Return the [X, Y] coordinate for the center point of the cell that contains the specified text.  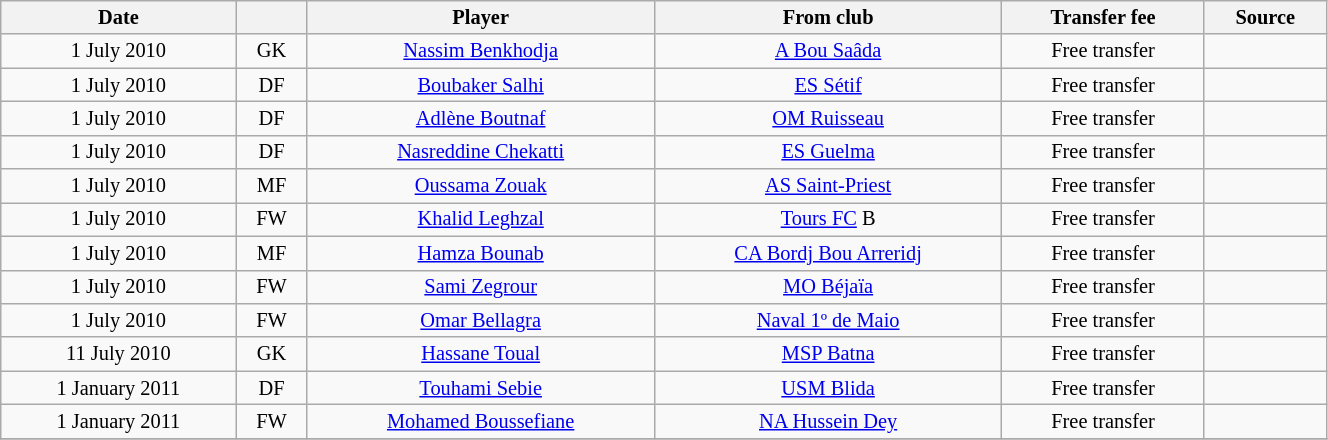
MSP Batna [828, 354]
Source [1265, 17]
Tours FC B [828, 219]
Boubaker Salhi [480, 85]
11 July 2010 [118, 354]
ES Guelma [828, 152]
Date [118, 17]
OM Ruisseau [828, 118]
A Bou Saâda [828, 51]
MO Béjaïa [828, 287]
USM Blida [828, 388]
Nassim Benkhodja [480, 51]
Touhami Sebie [480, 388]
Player [480, 17]
Mohamed Boussefiane [480, 421]
Sami Zegrour [480, 287]
Omar Bellagra [480, 320]
Hassane Toual [480, 354]
Adlène Boutnaf [480, 118]
From club [828, 17]
Transfer fee [1103, 17]
CA Bordj Bou Arreridj [828, 253]
Oussama Zouak [480, 186]
ES Sétif [828, 85]
Naval 1º de Maio [828, 320]
Nasreddine Chekatti [480, 152]
Khalid Leghzal [480, 219]
Hamza Bounab [480, 253]
AS Saint-Priest [828, 186]
NA Hussein Dey [828, 421]
